Return (x, y) of the center of cell containing provided text 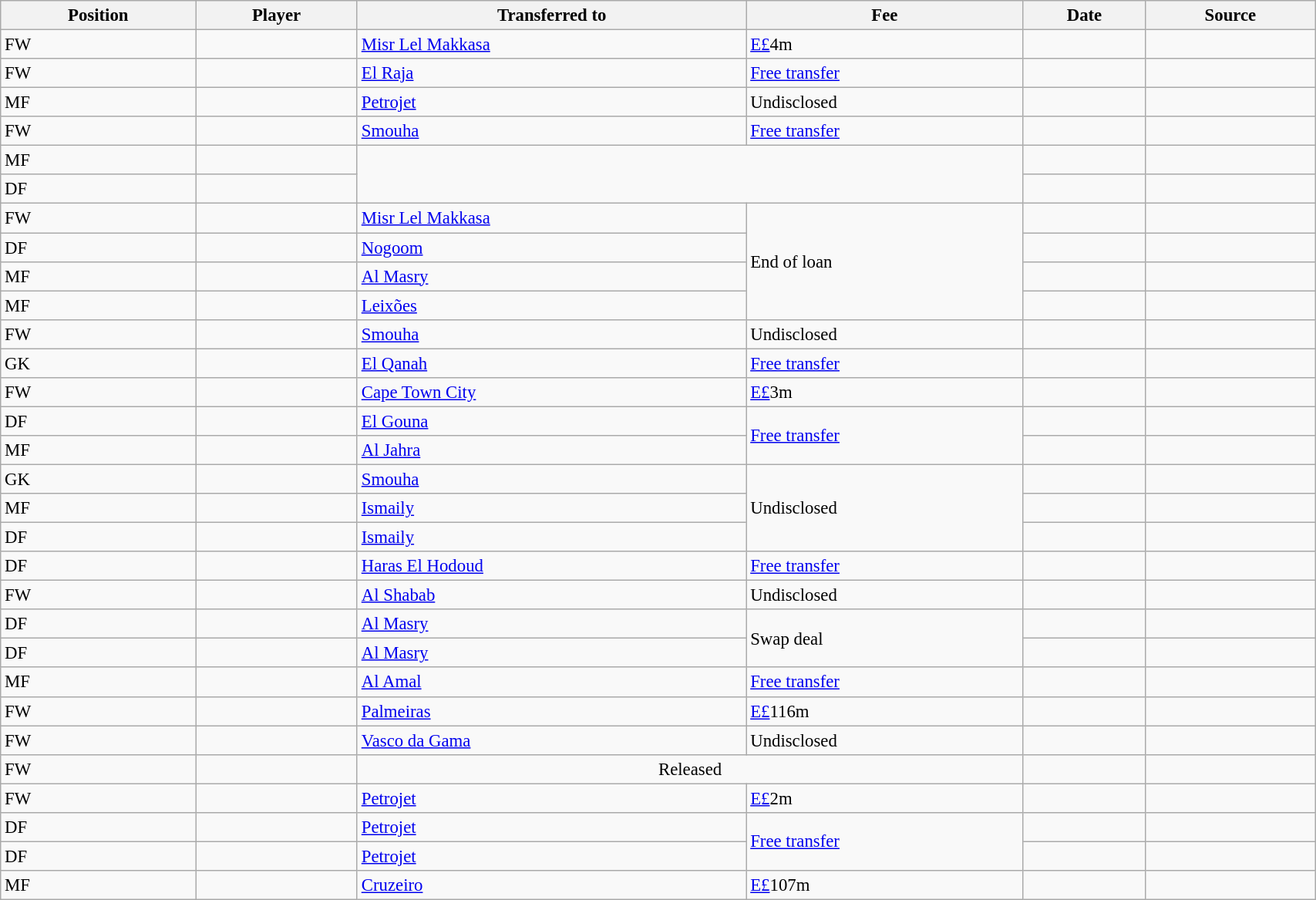
Transferred to (551, 15)
Leixões (551, 305)
Al Shabab (551, 595)
Released (689, 769)
E£116m (885, 711)
E£107m (885, 885)
Vasco da Gama (551, 740)
Swap deal (885, 639)
El Gouna (551, 421)
Haras El Hodoud (551, 566)
E£4m (885, 45)
Nogoom (551, 248)
Fee (885, 15)
Source (1230, 15)
Cruzeiro (551, 885)
Position (99, 15)
Cape Town City (551, 393)
Al Amal (551, 683)
Player (277, 15)
E£2m (885, 798)
End of loan (885, 261)
E£3m (885, 393)
Al Jahra (551, 450)
El Raja (551, 73)
Date (1084, 15)
Palmeiras (551, 711)
El Qanah (551, 363)
